Locate the cell with the specified text and output its [X, Y] center coordinate. 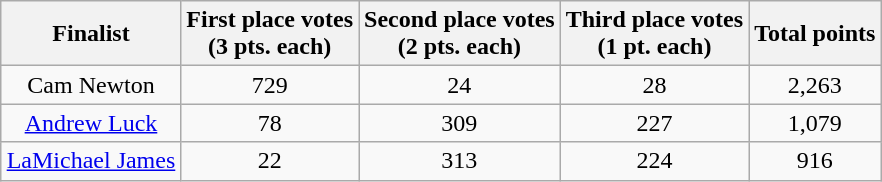
227 [654, 123]
1,079 [815, 123]
24 [459, 85]
First place votes(3 pts. each) [270, 34]
224 [654, 161]
78 [270, 123]
2,263 [815, 85]
Second place votes(2 pts. each) [459, 34]
Andrew Luck [91, 123]
313 [459, 161]
22 [270, 161]
Third place votes(1 pt. each) [654, 34]
309 [459, 123]
916 [815, 161]
Total points [815, 34]
LaMichael James [91, 161]
Finalist [91, 34]
Cam Newton [91, 85]
28 [654, 85]
729 [270, 85]
